Output the [X, Y] coordinate of the center of the cell containing the given text.  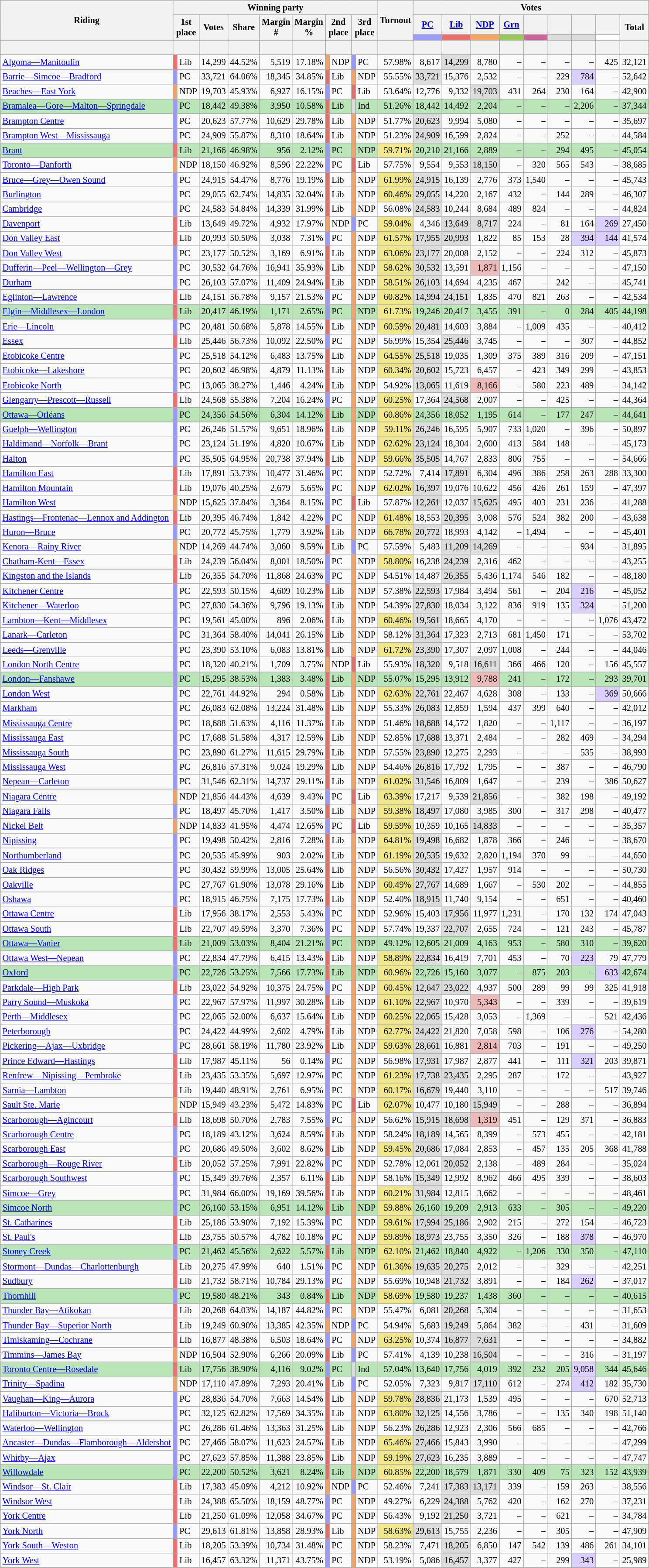
53.90% [244, 1222]
59.11% [395, 429]
38.53% [244, 679]
18,304 [456, 444]
7,175 [276, 899]
396 [584, 429]
298 [584, 811]
25,989 [635, 1560]
451 [512, 1120]
106 [560, 1032]
1,842 [276, 518]
52.46% [395, 1487]
60.21% [395, 1193]
2.02% [309, 855]
2,236 [485, 1531]
Mississauga West [87, 767]
38.90% [244, 1369]
Toronto—Danforth [87, 165]
1,539 [485, 1399]
48.91% [244, 1090]
903 [276, 855]
349 [560, 371]
241 [512, 679]
54.51% [395, 576]
8,684 [485, 209]
329 [560, 1266]
Nepean—Carleton [87, 782]
3,745 [485, 341]
370 [536, 855]
1,156 [512, 268]
24.75% [309, 988]
13,078 [276, 885]
236 [584, 503]
7,566 [276, 973]
724 [512, 929]
49,192 [635, 796]
13,640 [427, 1369]
16,809 [456, 782]
10,374 [427, 1340]
Scarborough—Agincourt [87, 1120]
20,738 [276, 459]
Scarborough Southwest [87, 1178]
Winning party [276, 7]
44,852 [635, 341]
184 [560, 1281]
45.00% [244, 620]
3,621 [276, 1472]
59.99% [244, 870]
375 [512, 356]
44,584 [635, 136]
13.43% [309, 958]
20.09% [309, 1355]
22,467 [456, 694]
45,743 [635, 180]
Dufferin—Peel—Wellington—Grey [87, 268]
426 [536, 488]
47,110 [635, 1252]
5,864 [485, 1325]
16,881 [456, 1046]
1,319 [485, 1120]
566 [512, 1428]
252 [560, 136]
17,084 [456, 1149]
55.55% [395, 77]
2.12% [309, 150]
29.13% [309, 1281]
19,337 [427, 929]
26.15% [309, 635]
15,428 [456, 1017]
1,206 [536, 1252]
437 [512, 708]
576 [512, 518]
40.25% [244, 488]
55.87% [244, 136]
36,197 [635, 723]
15.39% [309, 1222]
28.93% [309, 1531]
4,346 [427, 224]
350 [584, 1252]
Willowdale [87, 1472]
16,679 [427, 1090]
12,261 [427, 503]
49,220 [635, 1208]
10,244 [456, 209]
2,295 [485, 1076]
13,591 [456, 268]
188 [560, 1237]
1,957 [485, 870]
Scarborough Centre [87, 1134]
43.23% [244, 1105]
0.58% [309, 694]
48,180 [635, 576]
Timiskaming—Cochrane [87, 1340]
39,620 [635, 944]
2,012 [485, 1266]
16.24% [309, 400]
64.55% [395, 356]
51,200 [635, 606]
34,142 [635, 385]
17,364 [427, 400]
Niagara Falls [87, 811]
43,939 [635, 1472]
191 [560, 1046]
Ottawa West—Nepean [87, 958]
17,569 [276, 1414]
11,740 [456, 899]
60.96% [395, 973]
40,460 [635, 899]
Pickering—Ajax—Uxbridge [87, 1046]
9,554 [427, 165]
47.89% [244, 1384]
39.56% [309, 1193]
3,364 [276, 503]
12,605 [427, 944]
44.43% [244, 796]
57.74% [395, 929]
35,730 [635, 1384]
32,121 [635, 62]
320 [536, 165]
3,110 [485, 1090]
18.50% [309, 562]
Stormont—Dundas—Charlottenburgh [87, 1266]
2,097 [485, 650]
19,237 [456, 1296]
5.43% [309, 914]
Mississauga Centre [87, 723]
55.07% [395, 679]
243 [584, 929]
11,780 [276, 1046]
272 [560, 1222]
2,902 [485, 1222]
62.31% [244, 782]
4.22% [309, 518]
1,009 [536, 326]
392 [512, 1369]
17,738 [427, 1076]
25.64% [309, 870]
York West [87, 1560]
49.59% [244, 929]
14.55% [309, 326]
Thunder Bay—Superior North [87, 1325]
5,762 [485, 1502]
1,822 [485, 238]
5,878 [276, 326]
Brant [87, 150]
9,192 [427, 1516]
2,824 [485, 136]
836 [512, 606]
39,619 [635, 1002]
321 [584, 1061]
Oakville [87, 885]
50,666 [635, 694]
19,635 [427, 1266]
54.94% [395, 1325]
19.19% [309, 180]
2.65% [309, 312]
58.12% [395, 635]
307 [584, 341]
38.17% [244, 914]
Bramalea—Gore—Malton—Springdale [87, 106]
232 [536, 1369]
231 [560, 503]
41,918 [635, 988]
405 [608, 312]
3,889 [485, 1458]
4,163 [485, 944]
47,397 [635, 488]
61.57% [395, 238]
41.95% [244, 826]
2,816 [276, 841]
2,853 [485, 1149]
573 [536, 1134]
38,556 [635, 1487]
54,280 [635, 1032]
40,477 [635, 811]
10,784 [276, 1281]
394 [584, 238]
58.62% [395, 268]
31,609 [635, 1325]
4,235 [485, 282]
Guelph—Wellington [87, 429]
16,599 [456, 136]
Lanark—Carleton [87, 635]
19,632 [456, 855]
584 [536, 444]
2,783 [276, 1120]
120 [560, 664]
45.09% [244, 1487]
48,461 [635, 1193]
1,647 [485, 782]
13,858 [276, 1531]
31.46% [309, 473]
244 [560, 650]
38,685 [635, 165]
Elgin—Middlesex—London [87, 312]
19,209 [456, 1208]
62.08% [244, 708]
Chatham-Kent—Essex [87, 562]
530 [536, 885]
1.51% [309, 1266]
58.16% [395, 1178]
4,937 [485, 988]
Grn [512, 24]
45.56% [244, 1252]
47.99% [244, 1266]
51.63% [244, 723]
44,650 [635, 855]
54.36% [244, 606]
81 [560, 224]
51.58% [244, 738]
Barrie—Simcoe—Bradford [87, 77]
3,950 [276, 106]
11.37% [309, 723]
14,603 [456, 326]
258 [560, 473]
282 [560, 738]
54.39% [395, 606]
391 [512, 312]
1,494 [536, 532]
56.43% [395, 1516]
London North Centre [87, 664]
22.22% [309, 165]
132 [584, 914]
Timmins—James Bay [87, 1355]
7.31% [309, 238]
59.89% [395, 1237]
11,997 [276, 1002]
2,484 [485, 738]
9,539 [456, 796]
60.59% [395, 326]
12.65% [309, 826]
Scarborough East [87, 1149]
56.99% [395, 341]
8,310 [276, 136]
2,204 [485, 106]
1,878 [485, 841]
53.03% [244, 944]
3rdplace [365, 27]
2,007 [485, 400]
Nipissing [87, 841]
70 [560, 958]
52.72% [395, 473]
58.23% [395, 1546]
37.84% [244, 503]
43,255 [635, 562]
326 [512, 1237]
10,359 [427, 826]
4,922 [485, 1252]
Etobicoke North [87, 385]
57.55% [395, 752]
53.73% [244, 473]
46,723 [635, 1222]
14,694 [456, 282]
8,404 [276, 944]
9,817 [456, 1384]
15,723 [456, 371]
16,238 [427, 562]
2,913 [485, 1208]
14,767 [456, 459]
Margin# [276, 27]
59.59% [395, 826]
47,043 [635, 914]
323 [584, 1472]
12,859 [456, 708]
7,991 [276, 1164]
57.07% [244, 282]
31,197 [635, 1355]
3,122 [485, 606]
44.52% [244, 62]
16,139 [456, 180]
242 [560, 282]
17.97% [309, 224]
1,195 [485, 415]
63.06% [395, 253]
Algoma—Manitoulin [87, 62]
4,932 [276, 224]
38,670 [635, 841]
47,299 [635, 1443]
58.80% [395, 562]
524 [536, 518]
Hamilton East [87, 473]
23.92% [309, 1046]
46.92% [244, 165]
50.42% [244, 841]
36,894 [635, 1105]
42.35% [309, 1325]
368 [608, 1149]
Eglinton—Lawrence [87, 297]
58.51% [395, 282]
61.48% [395, 518]
3,602 [276, 1149]
58.63% [395, 1531]
1,446 [276, 385]
59.78% [395, 1399]
43,638 [635, 518]
59.38% [395, 811]
1stplace [186, 27]
47,779 [635, 958]
16,682 [456, 841]
24.57% [309, 1443]
62.07% [395, 1105]
2.06% [309, 620]
Renfrew—Nipissing—Pembroke [87, 1076]
6,927 [276, 92]
19,035 [456, 356]
8,399 [485, 1134]
4.79% [309, 1032]
2,306 [485, 1428]
54,666 [635, 459]
31.99% [309, 209]
3,985 [485, 811]
46.19% [244, 312]
57.59% [395, 547]
202 [560, 885]
14,572 [456, 723]
51,140 [635, 1414]
43.75% [309, 1560]
5,519 [276, 62]
456 [512, 488]
14,492 [456, 106]
1,117 [560, 723]
Niagara Centre [87, 796]
4,782 [276, 1237]
Ottawa—Orléans [87, 415]
50.57% [244, 1237]
Scarborough—Rouge River [87, 1164]
Toronto Centre—Rosedale [87, 1369]
3,350 [485, 1237]
21.21% [309, 944]
52.00% [244, 1017]
55.38% [244, 400]
59.66% [395, 459]
13,371 [456, 738]
5,472 [276, 1105]
681 [512, 635]
6,266 [276, 1355]
462 [512, 562]
561 [512, 591]
5,683 [427, 1325]
956 [276, 150]
1,369 [536, 1017]
Essex [87, 341]
50.70% [244, 1120]
85 [512, 238]
8.24% [309, 1472]
Riding [87, 20]
Kitchener Centre [87, 591]
154 [584, 1222]
42,674 [635, 973]
1,383 [276, 679]
10,238 [456, 1355]
3.50% [309, 811]
49.27% [395, 1502]
15,354 [427, 341]
17,931 [427, 1061]
St. Paul's [87, 1237]
56.98% [395, 1061]
37,017 [635, 1281]
52.40% [395, 899]
60.86% [395, 415]
11,388 [276, 1458]
14,487 [427, 576]
20,210 [427, 150]
28 [560, 238]
45,401 [635, 532]
Peterborough [87, 1032]
3,077 [485, 973]
1,231 [512, 914]
53.10% [244, 650]
3,990 [485, 1443]
18,840 [456, 1252]
14,994 [427, 297]
37.94% [309, 459]
61.19% [395, 855]
3,053 [485, 1017]
1,835 [485, 297]
11,371 [276, 1560]
15,403 [427, 914]
36,883 [635, 1120]
10,622 [485, 488]
59.88% [395, 1208]
7,631 [485, 1340]
2,814 [485, 1046]
10.18% [309, 1237]
43,853 [635, 371]
821 [536, 297]
7,663 [276, 1399]
10,375 [276, 988]
276 [584, 1032]
7,058 [485, 1032]
66.78% [395, 532]
64.81% [395, 841]
58.24% [395, 1134]
4,317 [276, 738]
4,609 [276, 591]
Burlington [87, 194]
Durham [87, 282]
9,024 [276, 767]
3,662 [485, 1193]
61.46% [244, 1428]
2,833 [485, 459]
44,046 [635, 650]
17,307 [456, 650]
12.59% [309, 738]
56 [276, 1061]
42,012 [635, 708]
0.84% [309, 1296]
6.91% [309, 253]
486 [584, 1546]
61.02% [395, 782]
293 [608, 679]
33,300 [635, 473]
Thunder Bay—Atikokan [87, 1311]
61.36% [395, 1266]
15.64% [309, 1017]
875 [536, 973]
784 [584, 77]
1,795 [485, 767]
13,224 [276, 708]
9.02% [309, 1369]
8.62% [309, 1149]
52.78% [395, 1164]
Beaches—East York [87, 92]
35,697 [635, 121]
10,165 [456, 826]
204 [560, 591]
409 [536, 1472]
13,171 [485, 1487]
57.41% [395, 1355]
Kingston and the Islands [87, 576]
60.45% [395, 988]
54.56% [244, 415]
21,173 [456, 1399]
10.67% [309, 444]
16,595 [456, 429]
Haliburton—Victoria—Brock [87, 1414]
11,868 [276, 576]
6,457 [485, 371]
59.04% [395, 224]
57.87% [395, 503]
455 [560, 1134]
45.93% [244, 92]
Total [635, 27]
60.49% [395, 885]
3.48% [309, 679]
14,565 [456, 1134]
806 [512, 459]
2,877 [485, 1061]
412 [584, 1384]
35,357 [635, 826]
10,629 [276, 121]
4,639 [276, 796]
0 [560, 312]
50,730 [635, 870]
18,159 [276, 1502]
5.65% [309, 488]
York South—Weston [87, 1546]
229 [560, 77]
79 [608, 958]
1,820 [485, 723]
20.41% [309, 1384]
0.14% [309, 1061]
14,689 [456, 885]
4,142 [485, 532]
56.73% [244, 341]
500 [512, 988]
11,615 [276, 752]
6,083 [276, 650]
3,624 [276, 1134]
61.90% [244, 885]
45,873 [635, 253]
12,058 [276, 1516]
44,364 [635, 400]
13,363 [276, 1428]
171 [560, 635]
19.29% [309, 767]
49.38% [244, 106]
44,641 [635, 415]
13,385 [276, 1325]
403 [536, 503]
3,721 [485, 1516]
755 [536, 459]
546 [536, 576]
55.93% [395, 664]
496 [512, 473]
6,637 [276, 1017]
29.78% [309, 121]
239 [560, 782]
16,941 [276, 268]
42,534 [635, 297]
19.13% [309, 606]
1,417 [276, 811]
34.35% [309, 1414]
51.26% [395, 106]
3.75% [309, 664]
369 [608, 694]
1,709 [276, 664]
6,483 [276, 356]
1,008 [512, 650]
11,977 [485, 914]
60.34% [395, 371]
2,602 [276, 1032]
21.53% [309, 297]
58.69% [395, 1296]
22.82% [309, 1164]
49.72% [244, 224]
60.90% [244, 1325]
56.56% [395, 870]
44,198 [635, 312]
Prince Edward—Hastings [87, 1061]
50,897 [635, 429]
64.06% [244, 77]
40.21% [244, 664]
3,060 [276, 547]
5,697 [276, 1076]
60.82% [395, 297]
3,008 [485, 518]
5,907 [485, 429]
43.12% [244, 1134]
57.04% [395, 1369]
453 [512, 958]
9,157 [276, 297]
6,081 [427, 1311]
170 [560, 914]
56.62% [395, 1120]
42,766 [635, 1428]
62.77% [395, 1032]
153 [536, 238]
16,397 [427, 488]
Erie—Lincoln [87, 326]
16,235 [456, 1458]
14,835 [276, 194]
264 [536, 92]
39,746 [635, 1090]
17,792 [456, 767]
31,653 [635, 1311]
8,617 [427, 62]
7.28% [309, 841]
62.74% [244, 194]
896 [276, 620]
2,138 [485, 1164]
34,882 [635, 1340]
53.19% [395, 1560]
52.96% [395, 914]
14,339 [276, 209]
24.63% [309, 576]
3,377 [485, 1560]
Bruce—Grey—Owen Sound [87, 180]
6,415 [276, 958]
45,173 [635, 444]
42,900 [635, 92]
2ndplace [338, 27]
670 [608, 1399]
40,615 [635, 1296]
11,409 [276, 282]
9,788 [485, 679]
31,895 [635, 547]
61.09% [244, 1516]
35,024 [635, 1164]
57.38% [395, 591]
8.15% [309, 503]
53.35% [244, 1076]
39.76% [244, 1178]
5,436 [485, 576]
287 [512, 1076]
49,250 [635, 1046]
34.67% [309, 1516]
60.17% [395, 1090]
51.57% [244, 429]
9.59% [309, 547]
Parkdale—High Park [87, 988]
39,871 [635, 1061]
54.47% [244, 180]
47.79% [244, 958]
Ottawa South [87, 929]
Hastings—Frontenac—Lennox and Addington [87, 518]
14.83% [309, 1105]
7,293 [276, 1384]
32.04% [309, 194]
57.75% [395, 165]
14,187 [276, 1311]
10.58% [309, 106]
300 [512, 811]
14.54% [309, 1399]
360 [512, 1296]
12.97% [309, 1076]
598 [512, 1032]
38.27% [244, 385]
61.72% [395, 650]
12,815 [456, 1193]
34,101 [635, 1546]
317 [560, 811]
London West [87, 694]
Cambridge [87, 209]
5,483 [427, 547]
1,020 [536, 429]
9,553 [456, 165]
46,970 [635, 1237]
14,737 [276, 782]
470 [512, 297]
57.77% [244, 121]
308 [512, 694]
389 [536, 356]
1,450 [536, 635]
17,994 [427, 1222]
7,414 [427, 473]
15,160 [456, 973]
45,557 [635, 664]
46,307 [635, 194]
919 [536, 606]
543 [584, 165]
6,850 [485, 1546]
340 [584, 1414]
Simcoe—Grey [87, 1193]
10.23% [309, 591]
4,019 [485, 1369]
Margin% [309, 27]
34.85% [309, 77]
62.62% [395, 444]
3.92% [309, 532]
12,992 [456, 1178]
3,455 [485, 312]
399 [536, 708]
24.94% [309, 282]
209 [584, 356]
1,594 [485, 708]
11.13% [309, 371]
42,436 [635, 1017]
14,220 [456, 194]
37,344 [635, 106]
59.45% [395, 1149]
13,912 [456, 679]
7.55% [309, 1120]
51.46% [395, 723]
44.92% [244, 694]
Ottawa—Vanier [87, 944]
565 [560, 165]
58.19% [244, 1046]
15,915 [427, 1120]
Mississauga East [87, 738]
Brampton Centre [87, 121]
542 [536, 1546]
50.15% [244, 591]
20,008 [456, 253]
Ottawa Centre [87, 914]
43,927 [635, 1076]
46.74% [244, 518]
9,518 [456, 664]
7,323 [427, 1384]
Waterloo—Wellington [87, 1428]
373 [512, 180]
45.11% [244, 1061]
7,471 [427, 1546]
246 [560, 841]
58.89% [395, 958]
614 [512, 415]
441 [512, 1061]
5.57% [309, 1252]
49.12% [395, 944]
344 [608, 1369]
2,713 [485, 635]
423 [536, 371]
Davenport [87, 224]
8,780 [485, 62]
12,061 [427, 1164]
133 [560, 694]
733 [512, 429]
58.71% [244, 1281]
17,217 [427, 796]
Perth—Middlesex [87, 1017]
1,076 [608, 620]
Trinity—Spadina [87, 1384]
4.24% [309, 385]
247 [584, 415]
12,275 [456, 752]
387 [560, 767]
371 [584, 1120]
139 [560, 1546]
18,345 [276, 77]
52.05% [395, 1384]
52.85% [395, 738]
Oxford [87, 973]
17,955 [427, 238]
703 [512, 1046]
1,171 [276, 312]
174 [608, 914]
22.50% [309, 341]
Kenora—Rainy River [87, 547]
17,323 [456, 635]
59.19% [395, 1458]
34,784 [635, 1516]
11,619 [456, 385]
12,647 [427, 988]
9,994 [456, 121]
Oshawa [87, 899]
274 [560, 1384]
44.74% [244, 547]
129 [560, 1120]
Leeds—Grenville [87, 650]
18,553 [427, 518]
2,679 [276, 488]
57.98% [395, 62]
10,970 [456, 1002]
535 [584, 752]
Hamilton Mountain [87, 488]
54.12% [244, 356]
Share [244, 27]
2,553 [276, 914]
7,204 [276, 400]
324 [584, 606]
Simcoe North [87, 1208]
517 [608, 1090]
45,052 [635, 591]
Glengarry—Prescott—Russell [87, 400]
49.50% [244, 1149]
953 [512, 944]
3,891 [485, 1281]
2,600 [485, 444]
48.21% [244, 1296]
45,787 [635, 929]
Whitby—Ajax [87, 1458]
2,206 [584, 106]
13,005 [276, 870]
Ancaster—Dundas—Flamborough—Aldershot [87, 1443]
51.19% [244, 444]
Haldimand—Norfolk—Brant [87, 444]
5,304 [485, 1311]
457 [536, 1149]
21,820 [456, 1032]
7,701 [485, 958]
63.39% [395, 796]
59.61% [395, 1222]
8,776 [276, 180]
19,246 [427, 312]
325 [608, 988]
65.46% [395, 1443]
38,993 [635, 752]
427 [512, 1560]
215 [512, 1222]
55.69% [395, 1281]
1,194 [512, 855]
432 [512, 194]
50.68% [244, 326]
53.39% [244, 1546]
2,776 [485, 180]
Vaughan—King—Aurora [87, 1399]
6.11% [309, 1178]
216 [584, 591]
45,741 [635, 282]
45.75% [244, 532]
52,713 [635, 1399]
3,884 [485, 326]
46,790 [635, 767]
200 [584, 518]
75 [560, 1472]
420 [512, 1502]
40,412 [635, 326]
435 [560, 326]
312 [584, 253]
56.78% [244, 297]
17,080 [456, 811]
148 [560, 444]
53.25% [244, 973]
64.95% [244, 459]
63.32% [244, 1560]
Kitchener—Waterloo [87, 606]
Hamilton West [87, 503]
147 [512, 1546]
Huron—Bruce [87, 532]
269 [608, 224]
Sudbury [87, 1281]
13.75% [309, 356]
Stoney Creek [87, 1252]
42,251 [635, 1266]
8,596 [276, 165]
9.43% [309, 796]
Turnout [395, 20]
2,655 [485, 929]
29.11% [309, 782]
45.70% [244, 811]
Mississauga South [87, 752]
10,092 [276, 341]
2,532 [485, 77]
651 [560, 899]
47,150 [635, 268]
12,776 [427, 92]
44,855 [635, 885]
467 [512, 282]
23.85% [309, 1458]
41,574 [635, 238]
62.82% [244, 1414]
9,796 [276, 606]
Sarnia—Lambton [87, 1090]
111 [560, 1061]
61.81% [244, 1531]
2,152 [485, 253]
6,229 [427, 1502]
15,843 [456, 1443]
41,788 [635, 1149]
14,041 [276, 635]
Lambton—Kent—Middlesex [87, 620]
270 [584, 1502]
53,702 [635, 635]
58.40% [244, 635]
8,962 [485, 1178]
64.76% [244, 268]
4,139 [427, 1355]
4,474 [276, 826]
17,984 [456, 591]
Oak Ridges [87, 870]
63.25% [395, 1340]
56.23% [395, 1428]
29.16% [309, 885]
44,824 [635, 209]
48.77% [309, 1502]
50,627 [635, 782]
413 [512, 444]
2,889 [485, 150]
62.63% [395, 694]
45,054 [635, 150]
13.81% [309, 650]
57.25% [244, 1164]
44.82% [309, 1311]
6.95% [309, 1090]
55.33% [395, 708]
18,034 [456, 606]
51.23% [395, 136]
62.02% [395, 488]
685 [536, 1428]
18,052 [456, 415]
152 [608, 1472]
230 [560, 92]
York Centre [87, 1516]
41,288 [635, 503]
60.85% [395, 1472]
7,192 [276, 1222]
2,761 [276, 1090]
64.03% [244, 1311]
9,651 [276, 429]
4,879 [276, 371]
51.77% [395, 121]
621 [560, 1516]
7.36% [309, 929]
2,357 [276, 1178]
43,472 [635, 620]
29.79% [309, 752]
14,556 [456, 1414]
1,779 [276, 532]
66.00% [244, 1193]
10,948 [427, 1281]
39,701 [635, 679]
Brampton West—Mississauga [87, 136]
18.96% [309, 429]
6,951 [276, 1208]
15,755 [456, 1531]
262 [584, 1281]
56.08% [395, 209]
2,622 [276, 1252]
2,293 [485, 752]
61.10% [395, 1002]
9,058 [584, 1369]
Etobicoke—Lakeshore [87, 371]
177 [560, 415]
2,820 [485, 855]
44.99% [244, 1032]
57.97% [244, 1002]
35.93% [309, 268]
18,579 [456, 1472]
8,166 [485, 385]
11,623 [276, 1443]
50.50% [244, 238]
61.99% [395, 180]
5,343 [485, 1002]
5,086 [427, 1560]
19,169 [276, 1193]
6,503 [276, 1340]
45.99% [244, 855]
10,180 [456, 1105]
York North [87, 1531]
St. Catharines [87, 1222]
17.18% [309, 62]
3,038 [276, 238]
65.50% [244, 1502]
46.75% [244, 899]
47,747 [635, 1458]
61.27% [244, 752]
914 [512, 870]
30.28% [309, 1002]
Windsor West [87, 1502]
7,241 [427, 1487]
47,151 [635, 356]
56.04% [244, 562]
62.10% [395, 1252]
18,993 [456, 532]
53.64% [395, 92]
9,154 [485, 899]
Thornhill [87, 1296]
1,667 [485, 885]
54.84% [244, 209]
Halton [87, 459]
31.25% [309, 1428]
2,167 [485, 194]
Don Valley West [87, 253]
8.59% [309, 1134]
612 [512, 1384]
Windsor—St. Clair [87, 1487]
9,332 [456, 92]
2,316 [485, 562]
1,438 [485, 1296]
15,376 [456, 77]
53.15% [244, 1208]
63.80% [395, 1414]
16,611 [485, 664]
54.46% [395, 767]
Northumberland [87, 855]
Etobicoke Centre [87, 356]
59.63% [395, 1046]
162 [560, 1502]
934 [584, 547]
61.73% [395, 312]
45,646 [635, 1369]
4,628 [485, 694]
378 [584, 1237]
156 [608, 664]
4,170 [485, 620]
10.92% [309, 1487]
42,181 [635, 1134]
4,212 [276, 1487]
11,209 [456, 547]
17,427 [456, 870]
16,419 [456, 958]
3,786 [485, 1414]
55.47% [395, 1311]
121 [560, 929]
521 [608, 1017]
52,642 [635, 77]
37,231 [635, 1502]
18,665 [456, 620]
Nickel Belt [87, 826]
1,540 [536, 180]
1,174 [512, 576]
3,370 [276, 929]
469 [584, 738]
824 [536, 209]
1,309 [485, 356]
27,450 [635, 224]
Markham [87, 708]
310 [584, 944]
52.90% [244, 1355]
47,909 [635, 1531]
10,734 [276, 1546]
58.07% [244, 1443]
38,603 [635, 1178]
57.31% [244, 767]
Sault Ste. Marie [87, 1105]
59.71% [395, 150]
12,037 [456, 503]
57.85% [244, 1458]
8,001 [276, 562]
61.23% [395, 1076]
16.15% [309, 92]
12,923 [456, 1428]
3,169 [276, 253]
Parry Sound—Muskoka [87, 1002]
London—Fanshawe [87, 679]
34,294 [635, 738]
4,820 [276, 444]
Don Valley East [87, 238]
48.38% [244, 1340]
5,080 [485, 121]
3,494 [485, 591]
18,973 [427, 1237]
8,717 [485, 224]
